Scan for the cell matching the given text and deliver its [X, Y] coordinate at center. 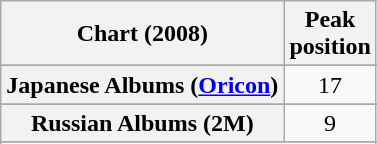
Japanese Albums (Oricon) [142, 85]
Peakposition [330, 34]
17 [330, 85]
Chart (2008) [142, 34]
Russian Albums (2M) [142, 123]
9 [330, 123]
